Extract the (X, Y) coordinate from the center of the cell holding the provided text.  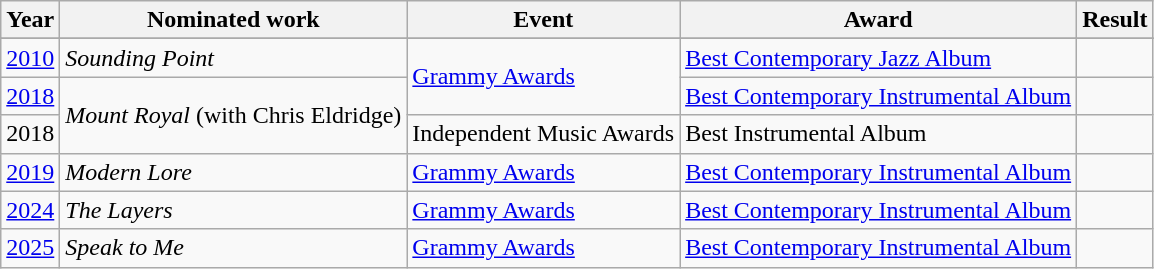
Nominated work (234, 20)
The Layers (234, 210)
Award (878, 20)
2024 (30, 210)
Result (1115, 20)
2019 (30, 172)
Independent Music Awards (544, 134)
Modern Lore (234, 172)
Best Contemporary Jazz Album (878, 58)
Speak to Me (234, 248)
Best Instrumental Album (878, 134)
Sounding Point (234, 58)
2010 (30, 58)
Year (30, 20)
2025 (30, 248)
Event (544, 20)
Mount Royal (with Chris Eldridge) (234, 115)
